Scan for the cell matching the given text and deliver its (X, Y) coordinate at center. 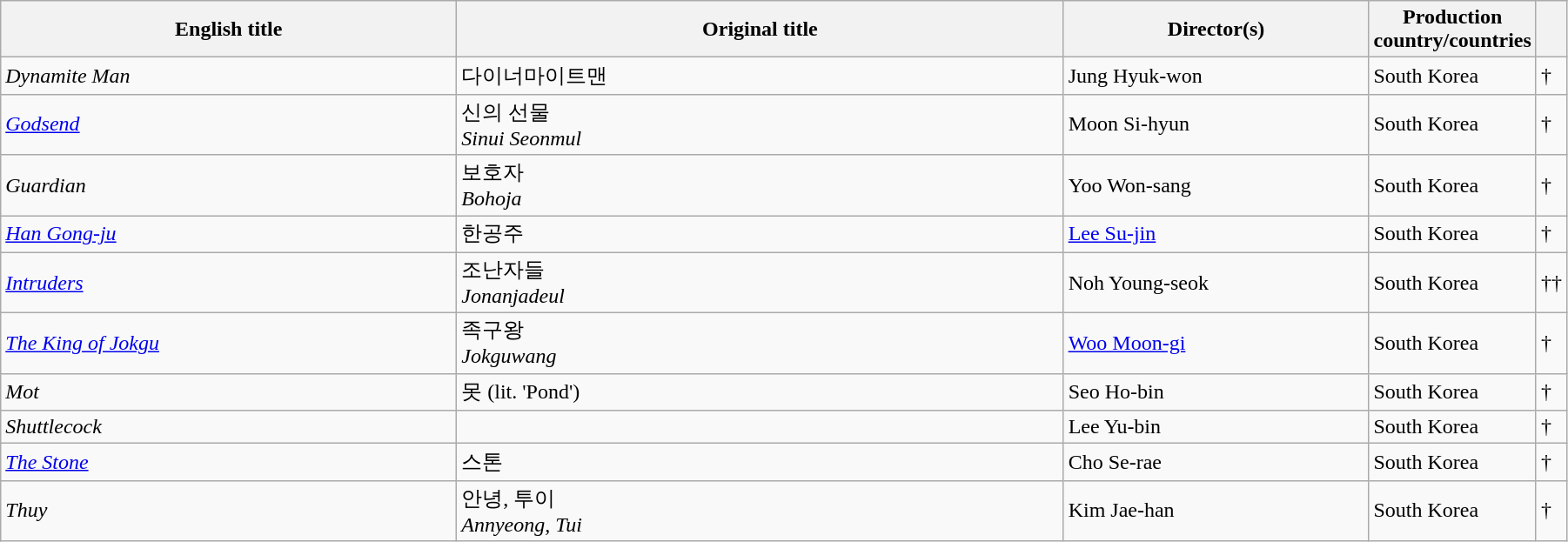
English title (229, 30)
스톤 (761, 463)
Lee Su-jin (1216, 235)
족구왕Jokguwang (761, 344)
Production country/countries (1452, 30)
Thuy (229, 511)
Original title (761, 30)
Director(s) (1216, 30)
Woo Moon-gi (1216, 344)
Yoo Won-sang (1216, 185)
Jung Hyuk-won (1216, 77)
Intruders (229, 283)
Seo Ho-bin (1216, 391)
조난자들Jonanjadeul (761, 283)
다이너마이트맨 (761, 77)
Mot (229, 391)
보호자Bohoja (761, 185)
안녕, 투이Annyeong, Tui (761, 511)
The Stone (229, 463)
Godsend (229, 124)
Kim Jae-han (1216, 511)
Noh Young-seok (1216, 283)
Dynamite Man (229, 77)
신의 선물Sinui Seonmul (761, 124)
Lee Yu-bin (1216, 427)
Cho Se-rae (1216, 463)
†† (1551, 283)
한공주 (761, 235)
The King of Jokgu (229, 344)
Han Gong-ju (229, 235)
Moon Si-hyun (1216, 124)
Shuttlecock (229, 427)
못 (lit. 'Pond') (761, 391)
Guardian (229, 185)
